Locate the cell with the specified text and output its [X, Y] center coordinate. 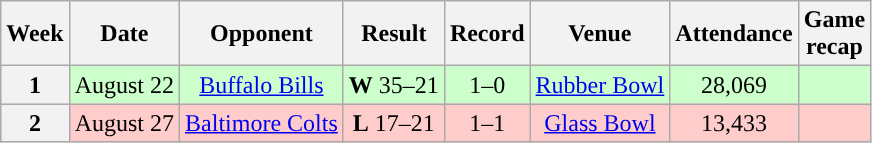
1 [35, 85]
2 [35, 123]
Rubber Bowl [600, 85]
L 17–21 [394, 123]
Opponent [262, 34]
13,433 [734, 123]
Week [35, 34]
Glass Bowl [600, 123]
1–1 [487, 123]
28,069 [734, 85]
Baltimore Colts [262, 123]
Venue [600, 34]
W 35–21 [394, 85]
1–0 [487, 85]
Buffalo Bills [262, 85]
August 27 [124, 123]
Result [394, 34]
Record [487, 34]
Date [124, 34]
August 22 [124, 85]
Attendance [734, 34]
Gamerecap [834, 34]
